Identify which cell holds the provided text, then report its (X, Y) central coordinate. 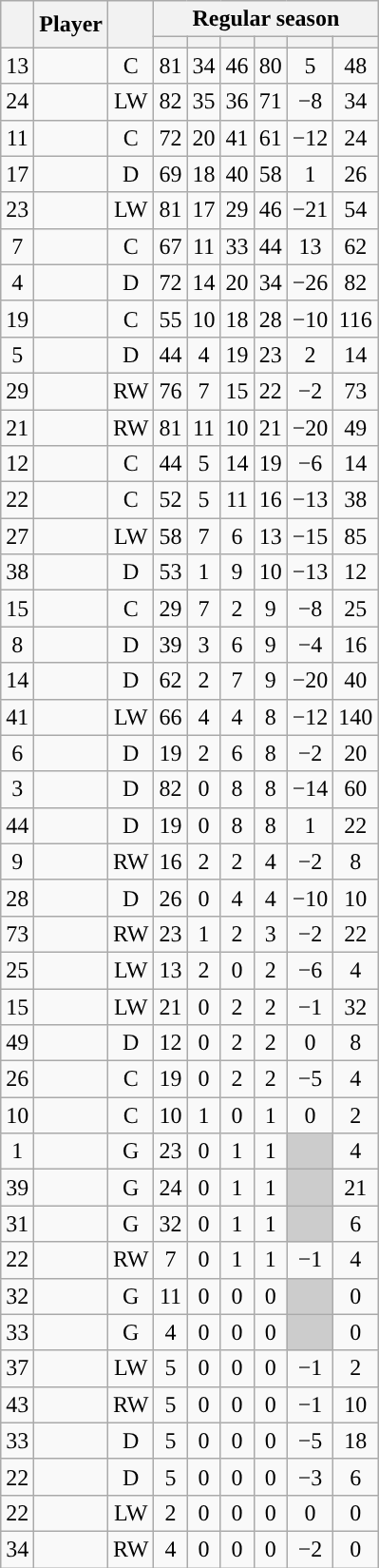
140 (355, 717)
37 (17, 1368)
Player (71, 25)
27 (17, 536)
43 (17, 1404)
54 (355, 210)
85 (355, 536)
−21 (310, 210)
31 (17, 1224)
80 (270, 66)
55 (171, 319)
60 (355, 789)
71 (270, 102)
69 (171, 174)
−3 (310, 1477)
−14 (310, 789)
61 (270, 138)
67 (171, 246)
36 (237, 102)
52 (171, 500)
35 (203, 102)
Regular season (266, 19)
53 (171, 572)
−15 (310, 536)
−26 (310, 282)
116 (355, 319)
48 (355, 66)
66 (171, 717)
76 (171, 391)
−4 (310, 645)
